Extract the (X, Y) coordinate from the center of the cell holding the provided text.  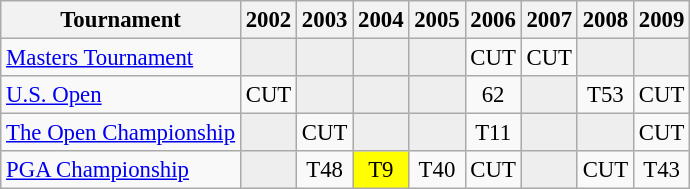
2005 (437, 20)
T11 (493, 133)
2003 (325, 20)
62 (493, 95)
2007 (549, 20)
T9 (381, 170)
2009 (661, 20)
T53 (605, 95)
T48 (325, 170)
T43 (661, 170)
The Open Championship (121, 133)
Tournament (121, 20)
PGA Championship (121, 170)
2006 (493, 20)
U.S. Open (121, 95)
2008 (605, 20)
Masters Tournament (121, 58)
T40 (437, 170)
2002 (268, 20)
2004 (381, 20)
